Detect which cell encompasses the target text, then output its (x, y) center coordinate. 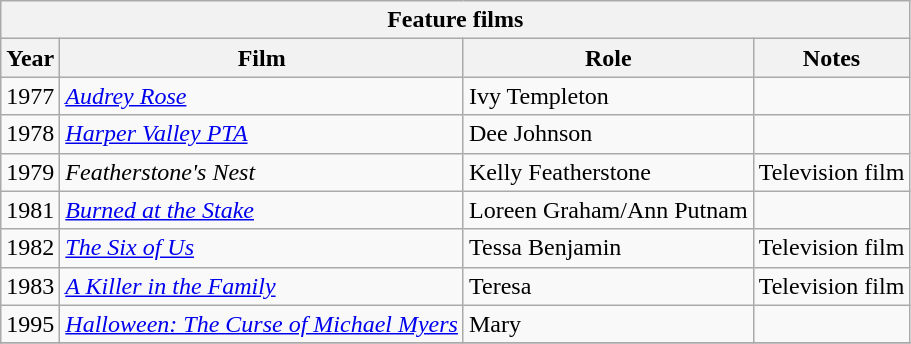
Kelly Featherstone (608, 172)
1983 (30, 286)
Loreen Graham/Ann Putnam (608, 210)
Dee Johnson (608, 134)
Tessa Benjamin (608, 248)
Film (262, 58)
1977 (30, 96)
Ivy Templeton (608, 96)
Mary (608, 324)
A Killer in the Family (262, 286)
Harper Valley PTA (262, 134)
Year (30, 58)
Burned at the Stake (262, 210)
1982 (30, 248)
Halloween: The Curse of Michael Myers (262, 324)
Featherstone's Nest (262, 172)
1981 (30, 210)
1995 (30, 324)
Notes (832, 58)
1979 (30, 172)
The Six of Us (262, 248)
Teresa (608, 286)
Role (608, 58)
1978 (30, 134)
Audrey Rose (262, 96)
Feature films (456, 20)
